Scan for the cell matching the given text and deliver its (x, y) coordinate at center. 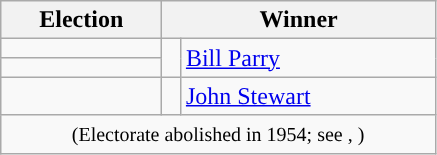
John Stewart (308, 96)
Election (82, 20)
Bill Parry (308, 58)
Winner (299, 20)
(Electorate abolished in 1954; see , ) (218, 134)
